Output the [X, Y] coordinate of the center of the cell containing the given text.  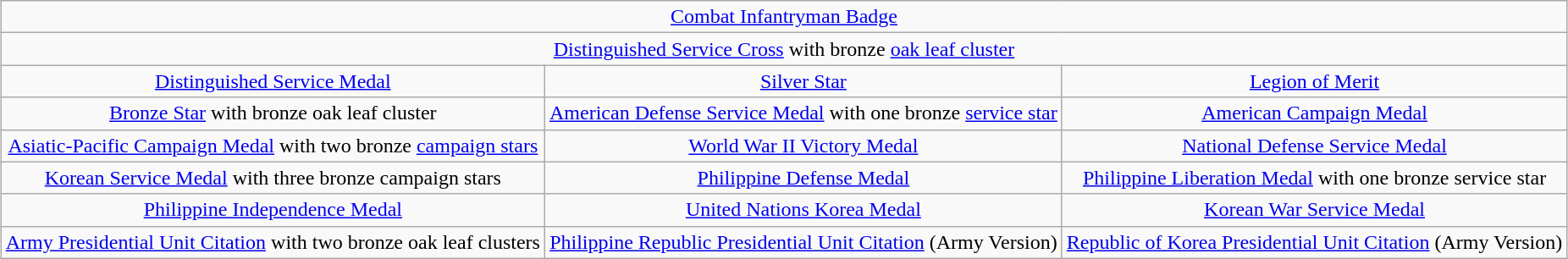
Bronze Star with bronze oak leaf cluster [273, 113]
Distinguished Service Medal [273, 81]
Distinguished Service Cross with bronze oak leaf cluster [784, 49]
American Campaign Medal [1314, 113]
Asiatic-Pacific Campaign Medal with two bronze campaign stars [273, 146]
World War II Victory Medal [803, 146]
Philippine Defense Medal [803, 178]
Korean War Service Medal [1314, 210]
United Nations Korea Medal [803, 210]
Korean Service Medal with three bronze campaign stars [273, 178]
Army Presidential Unit Citation with two bronze oak leaf clusters [273, 242]
Legion of Merit [1314, 81]
Philippine Independence Medal [273, 210]
American Defense Service Medal with one bronze service star [803, 113]
National Defense Service Medal [1314, 146]
Philippine Republic Presidential Unit Citation (Army Version) [803, 242]
Republic of Korea Presidential Unit Citation (Army Version) [1314, 242]
Philippine Liberation Medal with one bronze service star [1314, 178]
Silver Star [803, 81]
Combat Infantryman Badge [784, 17]
